Search for the cell housing the specified text and yield its (X, Y) center coordinate. 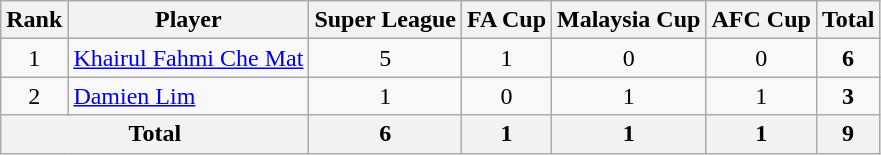
Rank (34, 20)
5 (386, 58)
Damien Lim (188, 96)
9 (848, 134)
3 (848, 96)
FA Cup (507, 20)
Malaysia Cup (629, 20)
Player (188, 20)
2 (34, 96)
AFC Cup (761, 20)
Khairul Fahmi Che Mat (188, 58)
Super League (386, 20)
